Search for the cell housing the specified text and yield its [X, Y] center coordinate. 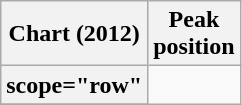
scope="row" [74, 85]
Chart (2012) [74, 34]
Peakposition [194, 34]
